Find where the given text appears and provide that cell's center as [x, y] coordinate. 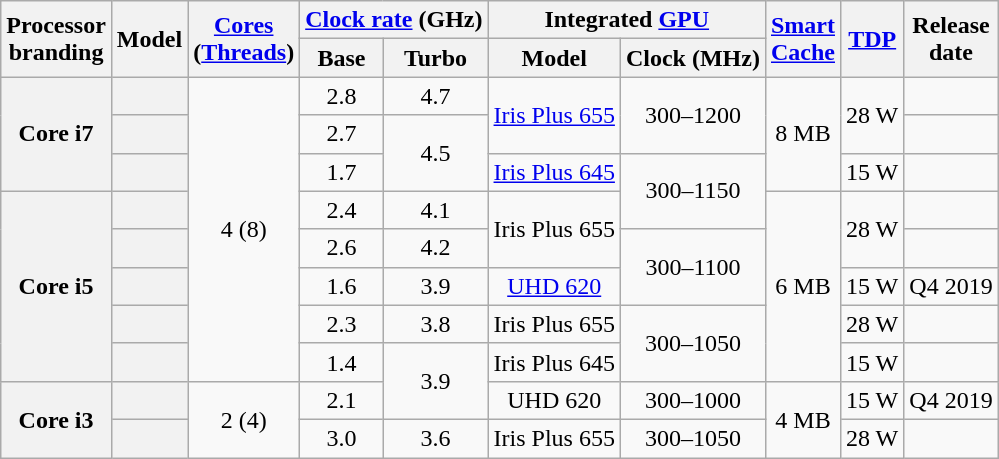
Integrated GPU [626, 20]
2.8 [342, 96]
2.4 [342, 210]
4.2 [436, 248]
300–1150 [692, 191]
SmartCache [802, 39]
4 MB [802, 419]
4.1 [436, 210]
Core i5 [56, 286]
1.4 [342, 362]
TDP [872, 39]
4 (8) [244, 229]
Turbo [436, 58]
3.0 [342, 438]
Base [342, 58]
8 MB [802, 134]
Releasedate [951, 39]
4.5 [436, 153]
6 MB [802, 286]
4.7 [436, 96]
300–1100 [692, 267]
Processorbranding [56, 39]
300–1200 [692, 115]
2.6 [342, 248]
2.1 [342, 400]
Core i3 [56, 419]
3.6 [436, 438]
Clock (MHz) [692, 58]
2 (4) [244, 419]
Cores(Threads) [244, 39]
Clock rate (GHz) [394, 20]
2.7 [342, 134]
1.6 [342, 286]
1.7 [342, 172]
3.8 [436, 324]
2.3 [342, 324]
300–1000 [692, 400]
Core i7 [56, 134]
